Pinpoint the cell where the given text exists, returning its [X, Y] midpoint coordinate. 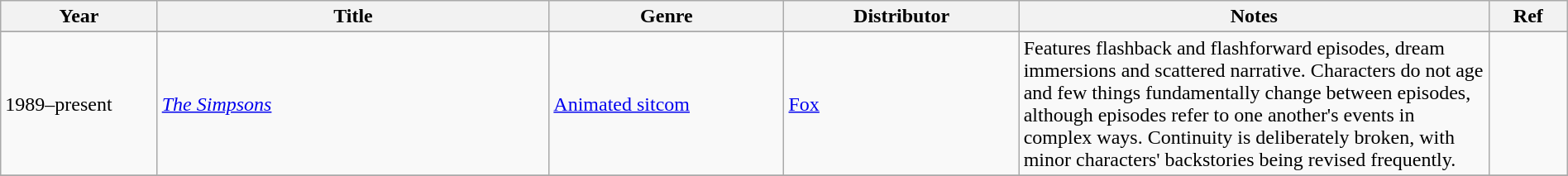
The Simpsons [353, 104]
Fox [901, 104]
Year [79, 17]
Genre [667, 17]
Ref [1528, 17]
1989–present [79, 104]
Distributor [901, 17]
Notes [1254, 17]
Title [353, 17]
Animated sitcom [667, 104]
